Detect which cell encompasses the target text, then output its (x, y) center coordinate. 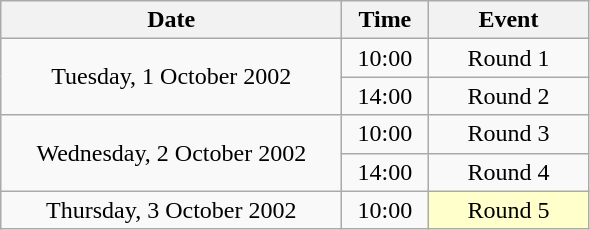
Event (508, 20)
Round 4 (508, 172)
Tuesday, 1 October 2002 (172, 77)
Thursday, 3 October 2002 (172, 210)
Date (172, 20)
Round 1 (508, 58)
Wednesday, 2 October 2002 (172, 153)
Round 2 (508, 96)
Round 3 (508, 134)
Time (385, 20)
Round 5 (508, 210)
